Detect which cell encompasses the target text, then output its [x, y] center coordinate. 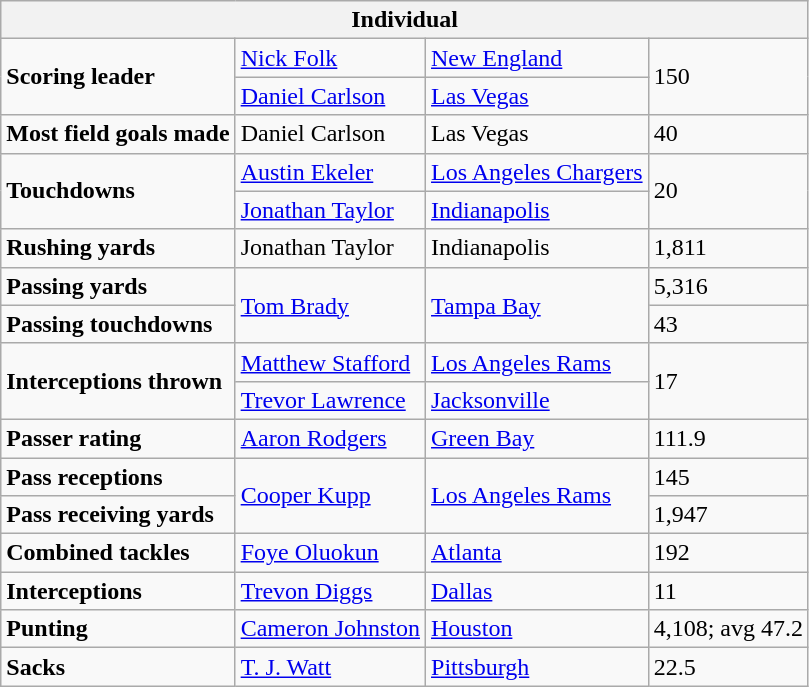
Atlanta [538, 553]
Tampa Bay [538, 305]
Los Angeles Chargers [538, 172]
11 [728, 591]
Aaron Rodgers [330, 438]
Interceptions [118, 591]
Nick Folk [330, 58]
22.5 [728, 667]
Jacksonville [538, 400]
Green Bay [538, 438]
Touchdowns [118, 191]
Combined tackles [118, 553]
150 [728, 77]
Most field goals made [118, 134]
Cooper Kupp [330, 496]
Trevor Lawrence [330, 400]
4,108; avg 47.2 [728, 629]
17 [728, 381]
Passer rating [118, 438]
Scoring leader [118, 77]
5,316 [728, 286]
40 [728, 134]
Sacks [118, 667]
Matthew Stafford [330, 362]
T. J. Watt [330, 667]
43 [728, 324]
Punting [118, 629]
Rushing yards [118, 248]
Pittsburgh [538, 667]
Interceptions thrown [118, 381]
Passing touchdowns [118, 324]
Passing yards [118, 286]
Austin Ekeler [330, 172]
Individual [405, 20]
192 [728, 553]
1,947 [728, 515]
Cameron Johnston [330, 629]
111.9 [728, 438]
New England [538, 58]
Tom Brady [330, 305]
Pass receptions [118, 477]
145 [728, 477]
Foye Oluokun [330, 553]
Houston [538, 629]
20 [728, 191]
1,811 [728, 248]
Trevon Diggs [330, 591]
Dallas [538, 591]
Pass receiving yards [118, 515]
